Pinpoint the cell where the given text exists, returning its [X, Y] midpoint coordinate. 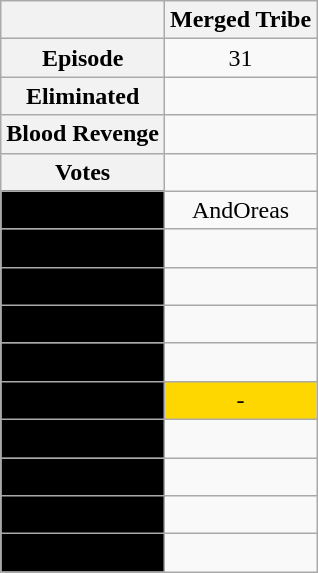
- [240, 400]
Blood Revenge [83, 134]
Andreas [83, 210]
31 [240, 58]
Olivia [83, 477]
Votes [83, 172]
Episode [83, 58]
Merged Tribe [240, 20]
Eliminated [83, 96]
Annki [83, 286]
Joanna [83, 362]
Rickard [83, 515]
Dennis [83, 324]
Johanna [83, 400]
Ludvig [83, 438]
Annica [83, 248]
AndOreas [240, 210]
William [83, 553]
